Pinpoint the cell where the given text exists, returning its [x, y] midpoint coordinate. 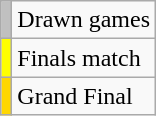
Drawn games [84, 20]
Finals match [84, 58]
Grand Final [84, 96]
